Capture the cell that displays the provided text and extract its [x, y] central coordinate. 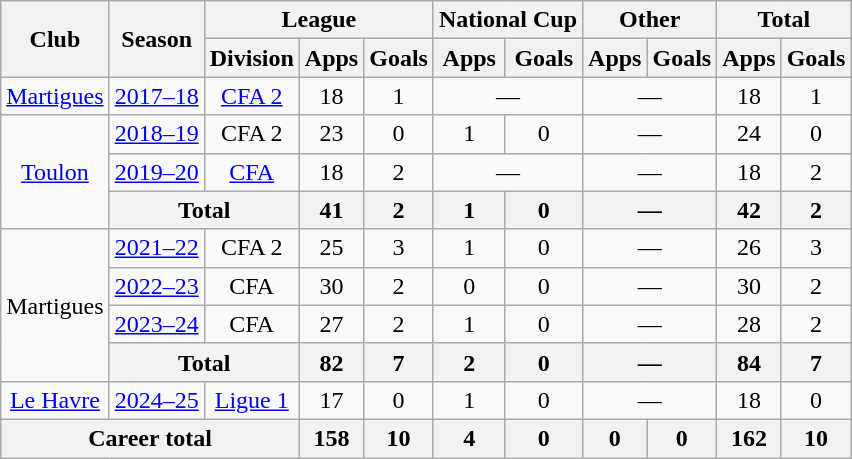
2018–19 [156, 134]
162 [749, 438]
League [318, 20]
82 [331, 362]
2021–22 [156, 248]
Le Havre [55, 400]
41 [331, 210]
25 [331, 248]
17 [331, 400]
23 [331, 134]
Career total [150, 438]
158 [331, 438]
2019–20 [156, 172]
Ligue 1 [252, 400]
42 [749, 210]
28 [749, 324]
2022–23 [156, 286]
4 [469, 438]
2023–24 [156, 324]
2024–25 [156, 400]
Season [156, 39]
Other [650, 20]
2017–18 [156, 96]
26 [749, 248]
27 [331, 324]
Toulon [55, 172]
84 [749, 362]
Division [252, 58]
24 [749, 134]
Club [55, 39]
National Cup [508, 20]
